Find where the given text appears and provide that cell's center as [x, y] coordinate. 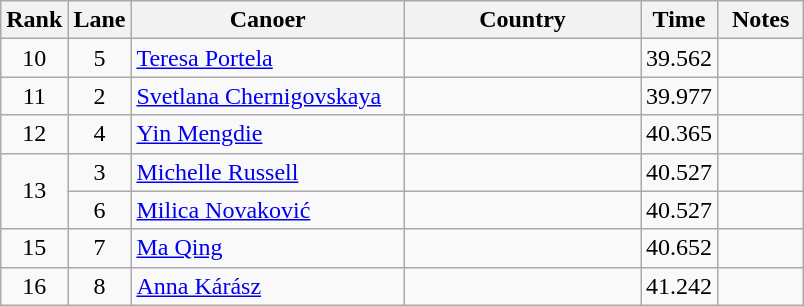
Rank [34, 20]
Anna Kárász [268, 286]
15 [34, 248]
39.562 [680, 58]
40.652 [680, 248]
6 [100, 210]
Teresa Portela [268, 58]
8 [100, 286]
Milica Novaković [268, 210]
7 [100, 248]
Yin Mengdie [268, 134]
Time [680, 20]
11 [34, 96]
4 [100, 134]
Lane [100, 20]
12 [34, 134]
2 [100, 96]
16 [34, 286]
5 [100, 58]
Country [522, 20]
Svetlana Chernigovskaya [268, 96]
3 [100, 172]
10 [34, 58]
Ma Qing [268, 248]
41.242 [680, 286]
13 [34, 191]
Notes [761, 20]
Canoer [268, 20]
39.977 [680, 96]
40.365 [680, 134]
Michelle Russell [268, 172]
